Scan for the cell matching the given text and deliver its [X, Y] coordinate at center. 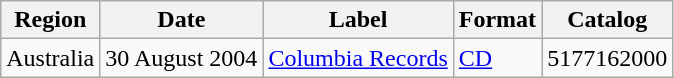
Label [358, 20]
Catalog [608, 20]
CD [497, 58]
Format [497, 20]
30 August 2004 [182, 58]
Australia [50, 58]
Columbia Records [358, 58]
Region [50, 20]
5177162000 [608, 58]
Date [182, 20]
